Output the (x, y) coordinate of the center of the cell containing the given text.  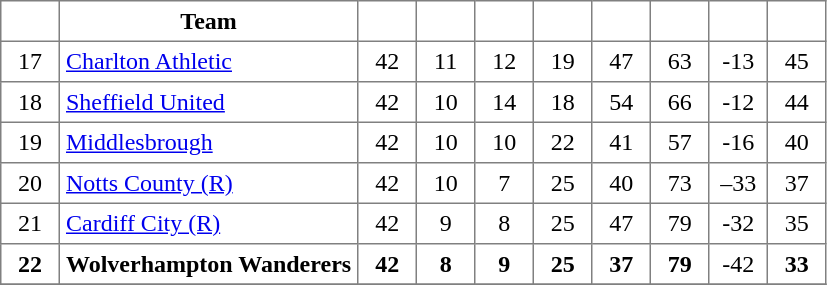
Charlton Athletic (208, 61)
Notts County (R) (208, 183)
35 (796, 223)
-32 (738, 223)
14 (504, 102)
57 (679, 142)
17 (30, 61)
33 (796, 264)
73 (679, 183)
7 (504, 183)
11 (445, 61)
44 (796, 102)
Wolverhampton Wanderers (208, 264)
-16 (738, 142)
Sheffield United (208, 102)
-12 (738, 102)
-42 (738, 264)
Team (208, 21)
12 (504, 61)
Cardiff City (R) (208, 223)
66 (679, 102)
21 (30, 223)
54 (621, 102)
63 (679, 61)
Middlesbrough (208, 142)
41 (621, 142)
20 (30, 183)
-13 (738, 61)
45 (796, 61)
–33 (738, 183)
